Search for the cell housing the specified text and yield its (x, y) center coordinate. 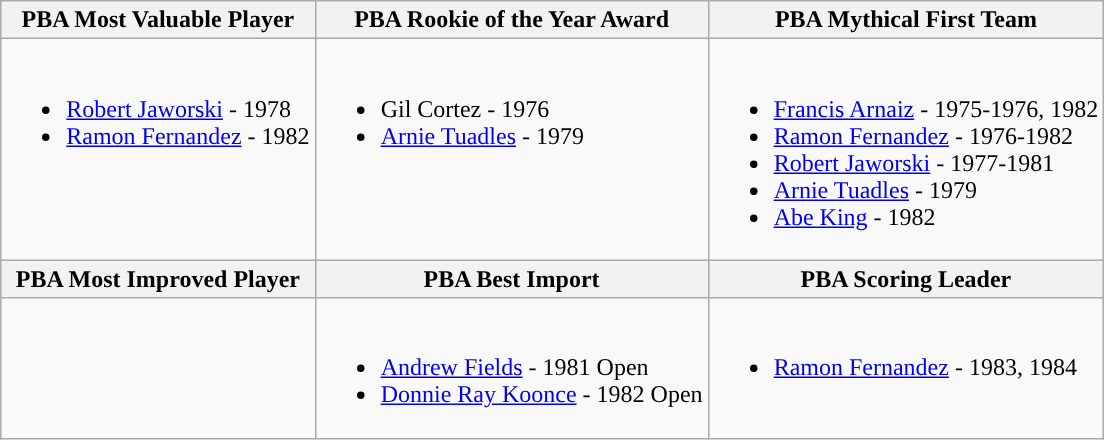
PBA Scoring Leader (906, 279)
PBA Most Valuable Player (158, 20)
Gil Cortez - 1976Arnie Tuadles - 1979 (512, 150)
PBA Rookie of the Year Award (512, 20)
PBA Most Improved Player (158, 279)
PBA Best Import (512, 279)
Francis Arnaiz - 1975-1976, 1982Ramon Fernandez - 1976-1982Robert Jaworski - 1977-1981Arnie Tuadles - 1979Abe King - 1982 (906, 150)
Andrew Fields - 1981 OpenDonnie Ray Koonce - 1982 Open (512, 368)
Robert Jaworski - 1978Ramon Fernandez - 1982 (158, 150)
Ramon Fernandez - 1983, 1984 (906, 368)
PBA Mythical First Team (906, 20)
